Pinpoint the cell where the given text exists, returning its (X, Y) midpoint coordinate. 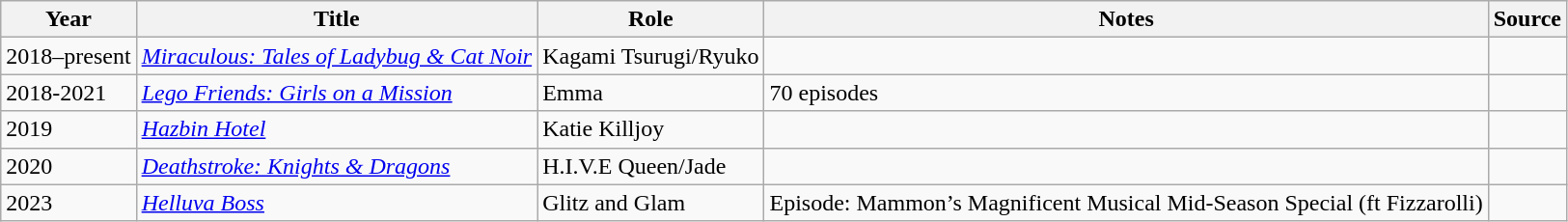
Kagami Tsurugi/Ryuko (650, 56)
Helluva Boss (337, 203)
Notes (1126, 19)
Role (650, 19)
2023 (69, 203)
Source (1527, 19)
Miraculous: Tales of Ladybug & Cat Noir (337, 56)
Glitz and Glam (650, 203)
Title (337, 19)
H.I.V.E Queen/Jade (650, 166)
Hazbin Hotel (337, 129)
2018–present (69, 56)
2019 (69, 129)
Episode: Mammon’s Magnificent Musical Mid-Season Special (ft Fizzarolli) (1126, 203)
Year (69, 19)
70 episodes (1126, 93)
Emma (650, 93)
Katie Killjoy (650, 129)
Lego Friends: Girls on a Mission (337, 93)
2020 (69, 166)
Deathstroke: Knights & Dragons (337, 166)
2018-2021 (69, 93)
